From the cell containing the given text, extract its center point as [X, Y] coordinate. 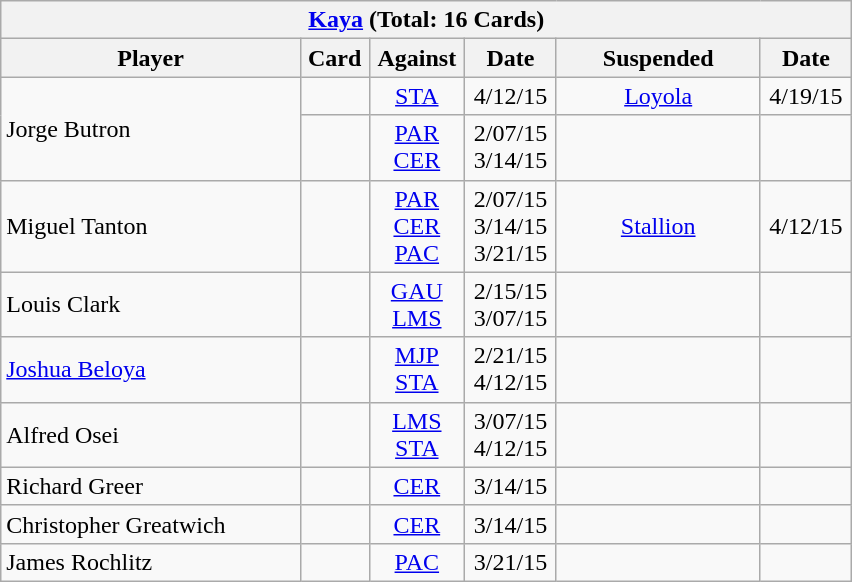
Player [151, 58]
2/07/153/14/153/21/15 [511, 226]
James Rochlitz [151, 562]
3/07/154/12/15 [511, 434]
Loyola [658, 96]
Against [417, 58]
Suspended [658, 58]
LMSSTA [417, 434]
Richard Greer [151, 486]
3/21/15 [511, 562]
Joshua Beloya [151, 370]
STA [417, 96]
2/07/153/14/15 [511, 148]
Stallion [658, 226]
Christopher Greatwich [151, 524]
PARCER [417, 148]
4/19/15 [806, 96]
2/15/153/07/15 [511, 304]
Louis Clark [151, 304]
GAULMS [417, 304]
Kaya (Total: 16 Cards) [426, 20]
PARCERPAC [417, 226]
Miguel Tanton [151, 226]
Card [334, 58]
PAC [417, 562]
2/21/154/12/15 [511, 370]
Jorge Butron [151, 128]
MJPSTA [417, 370]
Alfred Osei [151, 434]
